Capture the cell that displays the provided text and extract its (X, Y) central coordinate. 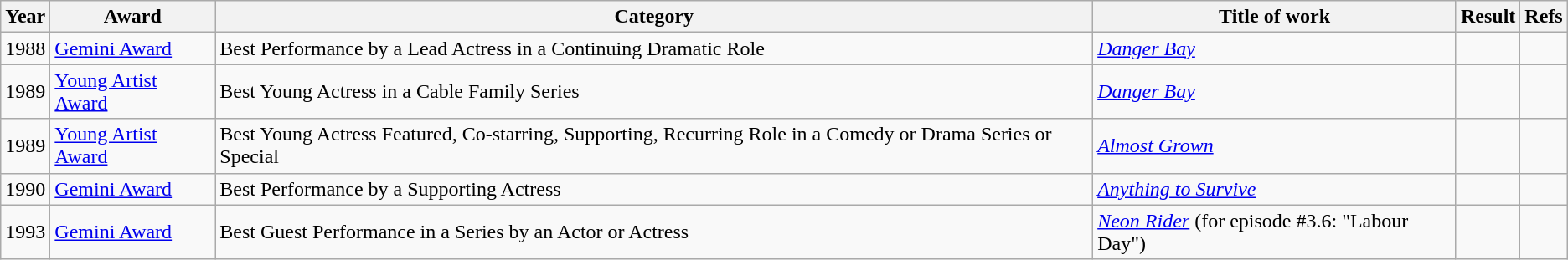
Year (25, 17)
Best Young Actress Featured, Co-starring, Supporting, Recurring Role in a Comedy or Drama Series or Special (654, 145)
Refs (1544, 17)
Award (132, 17)
Best Performance by a Supporting Actress (654, 189)
Anything to Survive (1275, 189)
Almost Grown (1275, 145)
Result (1488, 17)
Title of work (1275, 17)
Neon Rider (for episode #3.6: "Labour Day") (1275, 232)
1988 (25, 48)
1990 (25, 189)
Best Performance by a Lead Actress in a Continuing Dramatic Role (654, 48)
Best Guest Performance in a Series by an Actor or Actress (654, 232)
Best Young Actress in a Cable Family Series (654, 92)
1993 (25, 232)
Category (654, 17)
